Extract the (x, y) coordinate from the center of the cell holding the provided text.  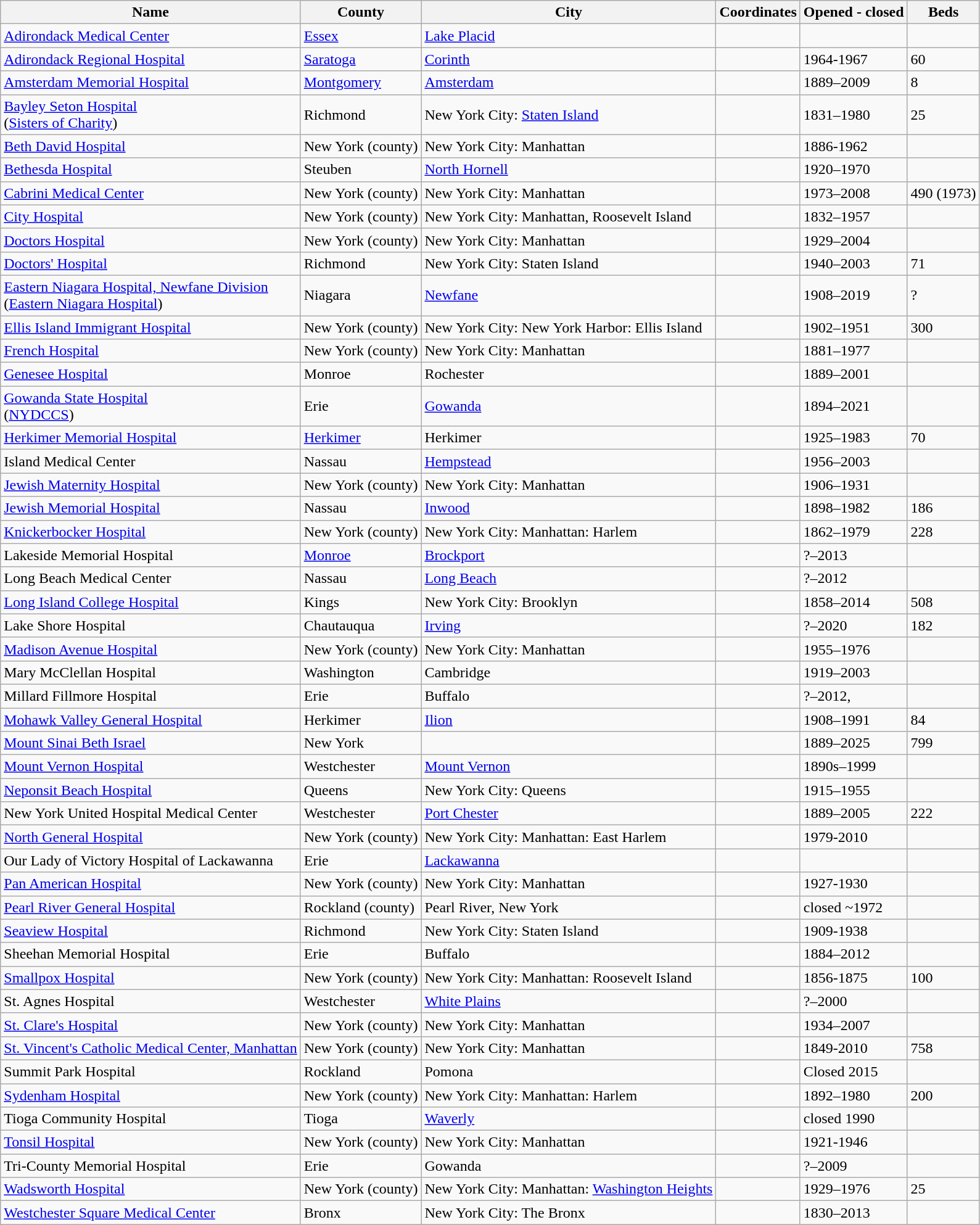
1973–2008 (854, 193)
Bethesda Hospital (150, 170)
60 (944, 59)
100 (944, 978)
Kings (361, 602)
Seaview Hospital (150, 931)
1881–1977 (854, 351)
Our Lady of Victory Hospital of Lackawanna (150, 860)
1886-1962 (854, 146)
Pan American Hospital (150, 884)
1849-2010 (854, 1048)
Inwood (569, 508)
Amsterdam (569, 83)
1927-1930 (854, 884)
1889–2009 (854, 83)
1955–1976 (854, 649)
1915–1955 (854, 790)
Amsterdam Memorial Hospital (150, 83)
Coordinates (758, 12)
1921-1946 (854, 1142)
1889–2005 (854, 814)
North Hornell (569, 170)
Beds (944, 12)
Ellis Island Immigrant Hospital (150, 328)
?–2020 (854, 625)
1889–2001 (854, 374)
222 (944, 814)
Knickerbocker Hospital (150, 532)
Irving (569, 625)
300 (944, 328)
Herkimer Memorial Hospital (150, 438)
1919–2003 (854, 672)
Queens (361, 790)
Long Island College Hospital (150, 602)
? (944, 295)
Smallpox Hospital (150, 978)
New York City: Manhattan: Washington Heights (569, 1189)
1890s–1999 (854, 767)
1934–2007 (854, 1025)
St. Clare's Hospital (150, 1025)
Rockland (361, 1071)
New York City: Manhattan: East Harlem (569, 837)
?–2009 (854, 1166)
Adirondack Medical Center (150, 36)
Rockland (county) (361, 907)
1830–2013 (854, 1213)
Jewish Memorial Hospital (150, 508)
Corinth (569, 59)
St. Agnes Hospital (150, 1001)
Mohawk Valley General Hospital (150, 720)
White Plains (569, 1001)
Tri-County Memorial Hospital (150, 1166)
Neponsit Beach Hospital (150, 790)
Chautauqua (361, 625)
Saratoga (361, 59)
Beth David Hospital (150, 146)
Brockport (569, 555)
1979-2010 (854, 837)
1902–1951 (854, 328)
1929–1976 (854, 1189)
New York City: Queens (569, 790)
Long Beach Medical Center (150, 579)
70 (944, 438)
186 (944, 508)
1908–1991 (854, 720)
North General Hospital (150, 837)
Pomona (569, 1071)
1906–1931 (854, 485)
84 (944, 720)
City Hospital (150, 217)
Tioga Community Hospital (150, 1119)
Adirondack Regional Hospital (150, 59)
?–2000 (854, 1001)
Doctors' Hospital (150, 263)
Doctors Hospital (150, 240)
New York City: Brooklyn (569, 602)
1908–2019 (854, 295)
Island Medical Center (150, 461)
1920–1970 (854, 170)
1925–1983 (854, 438)
Pearl River General Hospital (150, 907)
1894–2021 (854, 406)
1898–1982 (854, 508)
Tioga (361, 1119)
?–2012, (854, 696)
Pearl River, New York (569, 907)
Eastern Niagara Hospital, Newfane Division(Eastern Niagara Hospital) (150, 295)
Essex (361, 36)
Closed 2015 (854, 1071)
Niagara (361, 295)
Genesee Hospital (150, 374)
1956–2003 (854, 461)
1832–1957 (854, 217)
1909-1938 (854, 931)
Westchester Square Medical Center (150, 1213)
Lake Shore Hospital (150, 625)
799 (944, 743)
Lake Placid (569, 36)
1884–2012 (854, 954)
8 (944, 83)
182 (944, 625)
Lackawanna (569, 860)
Tonsil Hospital (150, 1142)
Steuben (361, 170)
Summit Park Hospital (150, 1071)
Hempstead (569, 461)
closed 1990 (854, 1119)
758 (944, 1048)
Mount Vernon (569, 767)
St. Vincent's Catholic Medical Center, Manhattan (150, 1048)
New York City: The Bronx (569, 1213)
Port Chester (569, 814)
1831–1980 (854, 115)
closed ~1972 (854, 907)
490 (1973) (944, 193)
Mary McClellan Hospital (150, 672)
City (569, 12)
Bayley Seton Hospital(Sisters of Charity) (150, 115)
Wadsworth Hospital (150, 1189)
New York City: Manhattan, Roosevelt Island (569, 217)
Sydenham Hospital (150, 1095)
508 (944, 602)
Mount Sinai Beth Israel (150, 743)
New York United Hospital Medical Center (150, 814)
Waverly (569, 1119)
County (361, 12)
1892–1980 (854, 1095)
1856-1875 (854, 978)
1940–2003 (854, 263)
New York City: Manhattan: Roosevelt Island (569, 978)
Opened - closed (854, 12)
Gowanda State Hospital(NYDCCS) (150, 406)
Millard Fillmore Hospital (150, 696)
Sheehan Memorial Hospital (150, 954)
Bronx (361, 1213)
?–2013 (854, 555)
Name (150, 12)
Lakeside Memorial Hospital (150, 555)
Cabrini Medical Center (150, 193)
71 (944, 263)
1858–2014 (854, 602)
1889–2025 (854, 743)
New York (361, 743)
Cambridge (569, 672)
1929–2004 (854, 240)
200 (944, 1095)
Rochester (569, 374)
228 (944, 532)
French Hospital (150, 351)
Madison Avenue Hospital (150, 649)
New York City: New York Harbor: Ellis Island (569, 328)
?–2012 (854, 579)
Ilion (569, 720)
1964-1967 (854, 59)
Mount Vernon Hospital (150, 767)
Jewish Maternity Hospital (150, 485)
Washington (361, 672)
1862–1979 (854, 532)
Newfane (569, 295)
Montgomery (361, 83)
Long Beach (569, 579)
